For the text-containing cell, return its midpoint in (X, Y) coordinate format. 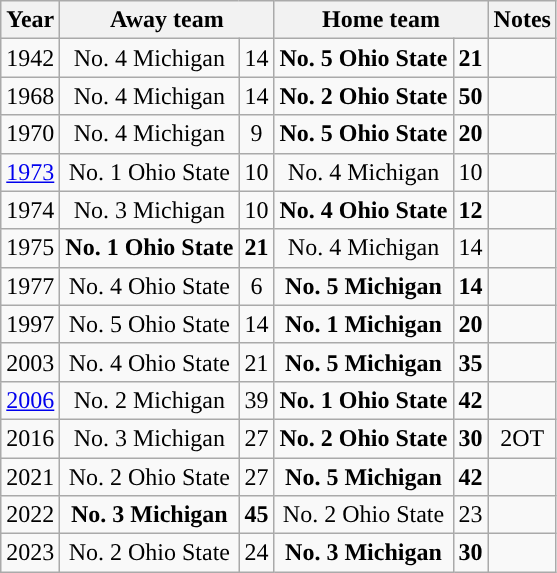
2003 (30, 362)
2006 (30, 400)
2OT (522, 438)
1975 (30, 248)
Home team (381, 20)
1968 (30, 96)
1974 (30, 210)
39 (256, 400)
45 (256, 515)
2021 (30, 477)
Year (30, 20)
1997 (30, 324)
23 (470, 515)
1942 (30, 58)
1973 (30, 172)
50 (470, 96)
35 (470, 362)
2016 (30, 438)
No. 1 Michigan (364, 324)
No. 2 Michigan (150, 400)
9 (256, 134)
Away team (167, 20)
12 (470, 210)
Notes (522, 20)
1977 (30, 286)
24 (256, 553)
2022 (30, 515)
2023 (30, 553)
1970 (30, 134)
6 (256, 286)
